Output the (x, y) coordinate of the center of the cell containing the given text.  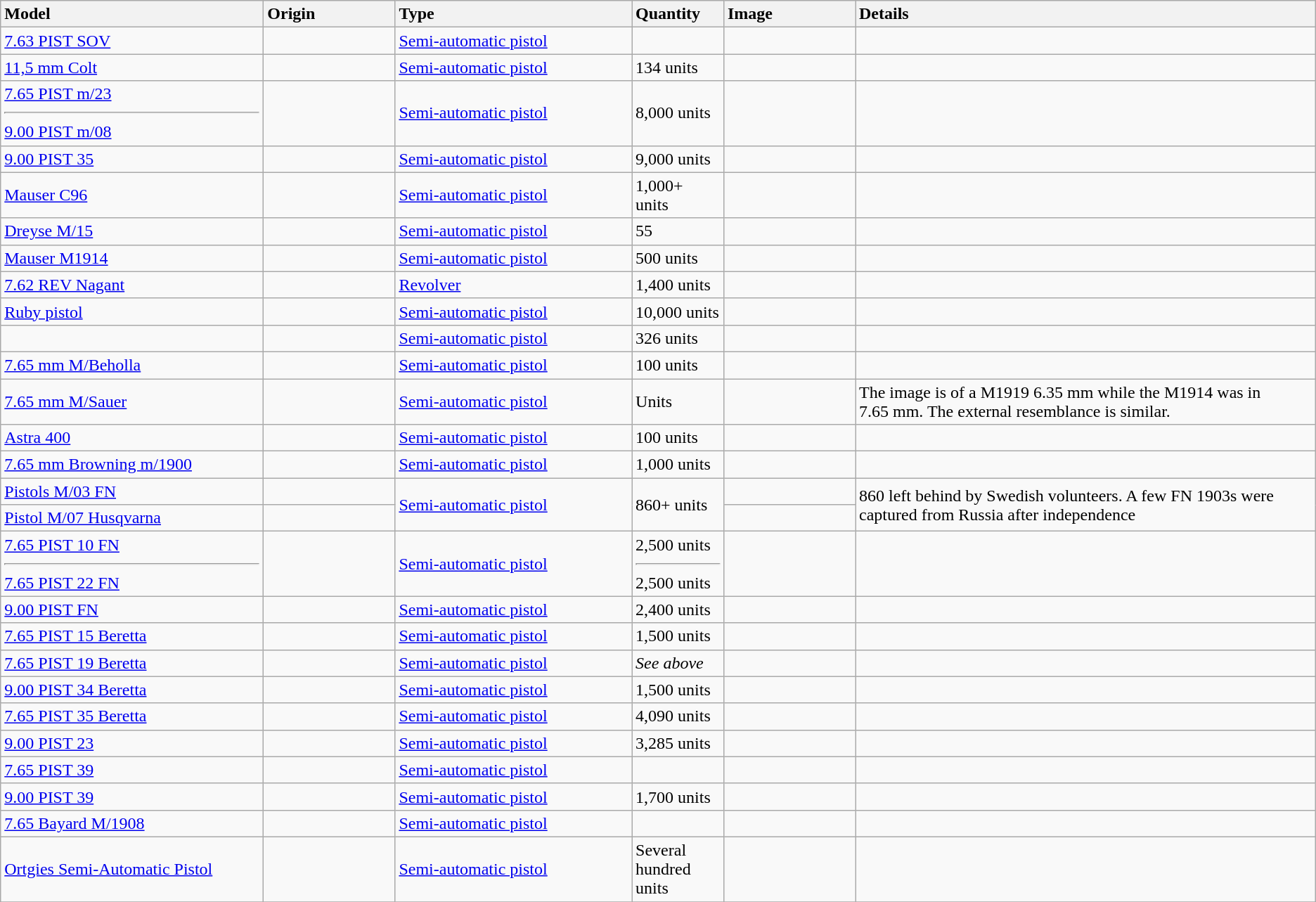
10,000 units (678, 311)
1,000 units (678, 465)
7.65 PIST 15 Beretta (132, 636)
1,400 units (678, 285)
7.65 PIST 35 Beretta (132, 716)
Mauser C96 (132, 195)
2,500 units2,500 units (678, 564)
Astra 400 (132, 438)
7.65 mm M/Sauer (132, 401)
Several hundred units (678, 869)
7.65 mm Browning m/1900 (132, 465)
134 units (678, 67)
1,000+ units (678, 195)
500 units (678, 258)
Revolver (513, 285)
Details (1085, 14)
9.00 PIST 35 (132, 159)
2,400 units (678, 610)
860 left behind by Swedish volunteers. A few FN 1903s were captured from Russia after independence (1085, 505)
9.00 PIST 23 (132, 743)
8,000 units (678, 113)
7.65 PIST m/239.00 PIST m/08 (132, 113)
11,5 mm Colt (132, 67)
7.65 PIST 19 Beretta (132, 663)
Mauser M1914 (132, 258)
7.65 mm M/Beholla (132, 365)
Units (678, 401)
Pistol M/07 Husqvarna (132, 518)
9.00 PIST 34 Beretta (132, 690)
Quantity (678, 14)
326 units (678, 338)
9.00 PIST 39 (132, 797)
Pistols M/03 FN (132, 491)
Type (513, 14)
7.63 PIST SOV (132, 41)
9.00 PIST FN (132, 610)
860+ units (678, 505)
7.65 PIST 39 (132, 770)
3,285 units (678, 743)
55 (678, 231)
Dreyse M/15 (132, 231)
1,700 units (678, 797)
Origin (329, 14)
See above (678, 663)
9,000 units (678, 159)
4,090 units (678, 716)
7.62 REV Nagant (132, 285)
Image (789, 14)
7.65 Bayard M/1908 (132, 823)
Model (132, 14)
The image is of a M1919 6.35 mm while the M1914 was in 7.65 mm. The external resemblance is similar. (1085, 401)
Ortgies Semi-Automatic Pistol (132, 869)
7.65 PIST 10 FN7.65 PIST 22 FN (132, 564)
Ruby pistol (132, 311)
